Scan for the cell matching the given text and deliver its [X, Y] coordinate at center. 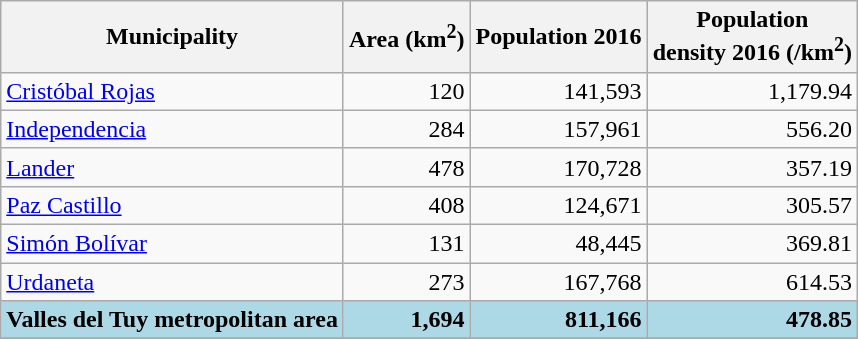
167,768 [558, 282]
478.85 [752, 320]
Lander [172, 167]
369.81 [752, 244]
1,179.94 [752, 91]
48,445 [558, 244]
Area (km2) [406, 37]
Paz Castillo [172, 205]
305.57 [752, 205]
Independencia [172, 129]
1,694 [406, 320]
614.53 [752, 282]
141,593 [558, 91]
Urdaneta [172, 282]
408 [406, 205]
Population 2016 [558, 37]
124,671 [558, 205]
Valles del Tuy metropolitan area [172, 320]
120 [406, 91]
Simón Bolívar [172, 244]
556.20 [752, 129]
357.19 [752, 167]
170,728 [558, 167]
131 [406, 244]
273 [406, 282]
Cristóbal Rojas [172, 91]
284 [406, 129]
Municipality [172, 37]
811,166 [558, 320]
478 [406, 167]
Population density 2016 (/km2) [752, 37]
157,961 [558, 129]
